Extract the (X, Y) coordinate from the center of the cell holding the provided text.  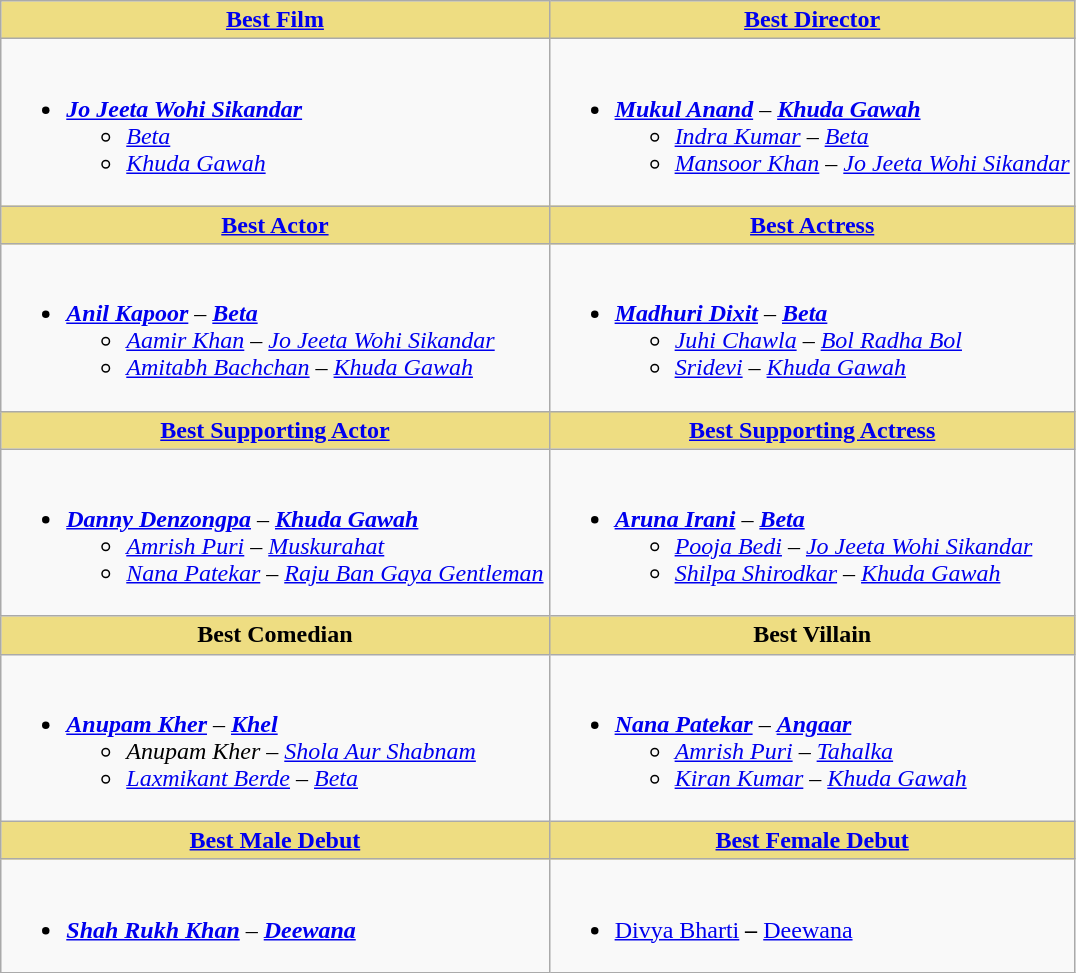
Danny Denzongpa – Khuda GawahAmrish Puri – MuskurahatNana Patekar – Raju Ban Gaya Gentleman (275, 532)
Mukul Anand – Khuda GawahIndra Kumar – BetaMansoor Khan – Jo Jeeta Wohi Sikandar (812, 122)
Jo Jeeta Wohi SikandarBetaKhuda Gawah (275, 122)
Divya Bharti – Deewana (812, 916)
Anupam Kher – KhelAnupam Kher – Shola Aur ShabnamLaxmikant Berde – Beta (275, 738)
Best Supporting Actor (275, 430)
Best Comedian (275, 635)
Best Supporting Actress (812, 430)
Best Film (275, 20)
Best Actor (275, 225)
Anil Kapoor – BetaAamir Khan – Jo Jeeta Wohi SikandarAmitabh Bachchan – Khuda Gawah (275, 328)
Aruna Irani – BetaPooja Bedi – Jo Jeeta Wohi SikandarShilpa Shirodkar – Khuda Gawah (812, 532)
Best Female Debut (812, 840)
Nana Patekar – AngaarAmrish Puri – TahalkaKiran Kumar – Khuda Gawah (812, 738)
Best Actress (812, 225)
Best Villain (812, 635)
Shah Rukh Khan – Deewana (275, 916)
Best Director (812, 20)
Best Male Debut (275, 840)
Madhuri Dixit – BetaJuhi Chawla – Bol Radha BolSridevi – Khuda Gawah (812, 328)
